For the text-containing cell, return its midpoint in (X, Y) coordinate format. 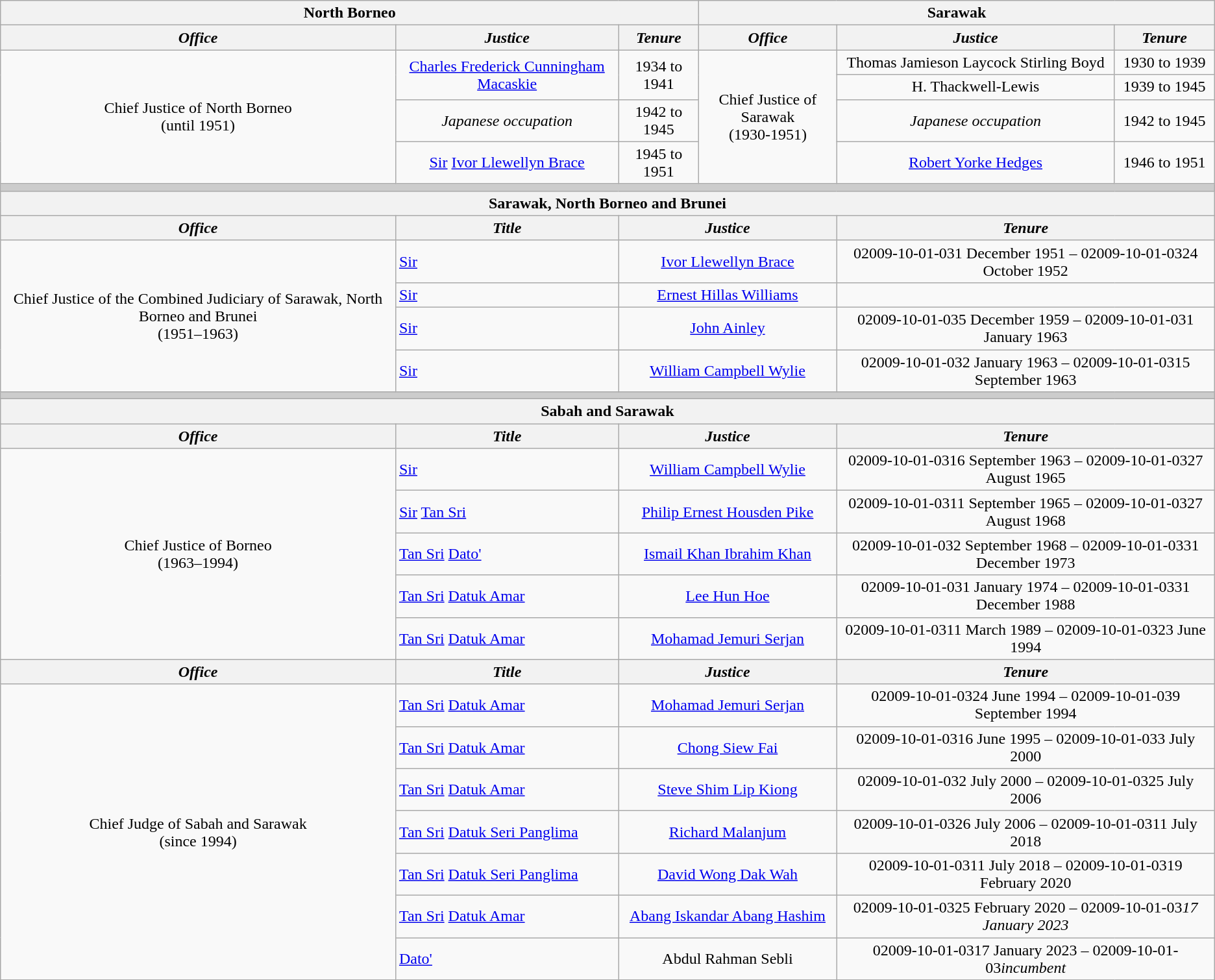
H. Thackwell-Lewis (976, 87)
Richard Malanjum (728, 832)
Chief Judge of Sabah and Sarawak(since 1994) (199, 832)
02009-10-01-0316 June 1995 – 02009-10-01-033 July 2000 (1025, 748)
02009-10-01-032 July 2000 – 02009-10-01-0325 July 2006 (1025, 789)
02009-10-01-0311 March 1989 – 02009-10-01-0323 June 1994 (1025, 639)
1930 to 1939 (1164, 62)
North Borneo (350, 13)
Chief Justice of the Combined Judiciary of Sarawak, North Borneo and Brunei(1951–1963) (199, 315)
02009-10-01-031 January 1974 – 02009-10-01-0331 December 1988 (1025, 596)
1945 to 1951 (659, 162)
Sarawak, North Borneo and Brunei (607, 203)
Chief Justice of North Borneo(until 1951) (199, 117)
Steve Shim Lip Kiong (728, 789)
02009-10-01-0326 July 2006 – 02009-10-01-0311 July 2018 (1025, 832)
02009-10-01-032 September 1968 – 02009-10-01-0331 December 1973 (1025, 554)
Robert Yorke Hedges (976, 162)
02009-10-01-0311 July 2018 – 02009-10-01-0319 February 2020 (1025, 874)
John Ainley (728, 328)
Chief Justice of Sarawak(1930-1951) (768, 117)
1934 to 1941 (659, 75)
Charles Frederick Cunningham Macaskie (506, 75)
Philip Ernest Housden Pike (728, 511)
Sir Tan Sri (506, 511)
Chong Siew Fai (728, 748)
Sir Ivor Llewellyn Brace (506, 162)
02009-10-01-0325 February 2020 – 02009-10-01-0317 January 2023 (1025, 916)
David Wong Dak Wah (728, 874)
Thomas Jamieson Laycock Stirling Boyd (976, 62)
Abang Iskandar Abang Hashim (728, 916)
Tan Sri Dato' (506, 554)
Sabah and Sarawak (607, 411)
Lee Hun Hoe (728, 596)
Ismail Khan Ibrahim Khan (728, 554)
02009-10-01-0324 June 1994 – 02009-10-01-039 September 1994 (1025, 705)
02009-10-01-031 December 1951 – 02009-10-01-0324 October 1952 (1025, 261)
Ivor Llewellyn Brace (728, 261)
Ernest Hillas Williams (728, 295)
Abdul Rahman Sebli (728, 958)
02009-10-01-035 December 1959 – 02009-10-01-031 January 1963 (1025, 328)
1939 to 1945 (1164, 87)
1946 to 1951 (1164, 162)
Chief Justice of Borneo(1963–1994) (199, 554)
02009-10-01-0316 September 1963 – 02009-10-01-0327 August 1965 (1025, 470)
02009-10-01-0311 September 1965 – 02009-10-01-0327 August 1968 (1025, 511)
Dato' (506, 958)
02009-10-01-0317 January 2023 – 02009-10-01-03incumbent (1025, 958)
Sarawak (957, 13)
02009-10-01-032 January 1963 – 02009-10-01-0315 September 1963 (1025, 370)
